From the cell containing the given text, extract its center point as (x, y) coordinate. 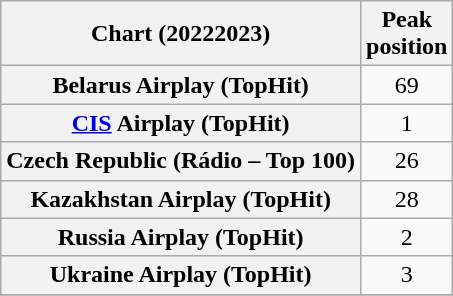
28 (407, 199)
Czech Republic (Rádio – Top 100) (181, 161)
CIS Airplay (TopHit) (181, 123)
2 (407, 237)
26 (407, 161)
Belarus Airplay (TopHit) (181, 85)
Ukraine Airplay (TopHit) (181, 275)
3 (407, 275)
Kazakhstan Airplay (TopHit) (181, 199)
Russia Airplay (TopHit) (181, 237)
1 (407, 123)
69 (407, 85)
Chart (20222023) (181, 34)
Peakposition (407, 34)
